Pinpoint the cell where the given text exists, returning its [X, Y] midpoint coordinate. 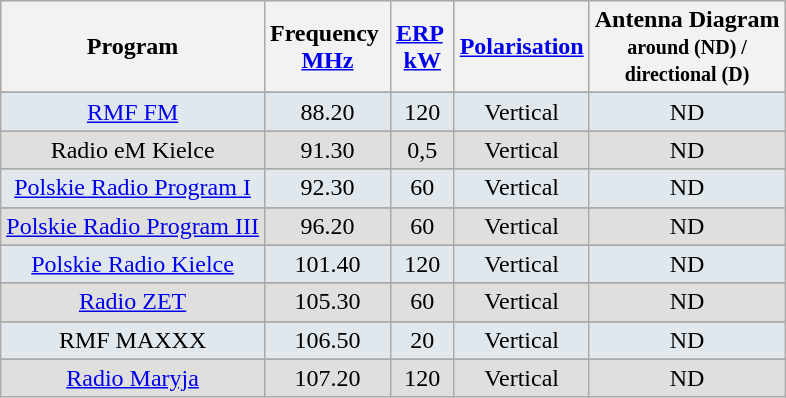
Polskie Radio Kielce [133, 264]
Polskie Radio Program III [133, 226]
101.40 [327, 264]
Polskie Radio Program I [133, 188]
92.30 [327, 188]
Frequency MHz [327, 47]
Program [133, 47]
96.20 [327, 226]
20 [422, 340]
107.20 [327, 378]
RMF MAXXX [133, 340]
105.30 [327, 302]
Radio eM Kielce [133, 150]
Radio Maryja [133, 378]
91.30 [327, 150]
88.20 [327, 112]
Polarisation [522, 47]
106.50 [327, 340]
Antenna Diagramaround (ND) /directional (D) [687, 47]
0,5 [422, 150]
Radio ZET [133, 302]
ERP kW [422, 47]
RMF FM [133, 112]
